Search for the cell housing the specified text and yield its (x, y) center coordinate. 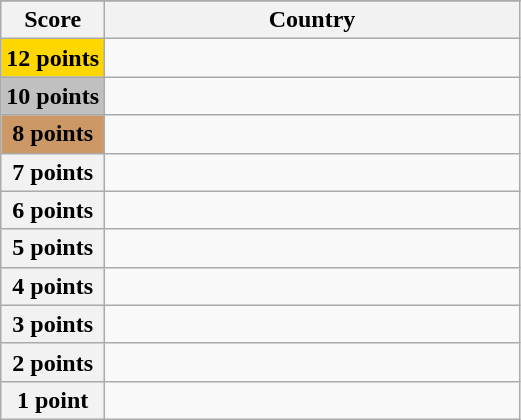
7 points (53, 172)
1 point (53, 400)
8 points (53, 134)
2 points (53, 362)
4 points (53, 286)
3 points (53, 324)
6 points (53, 210)
10 points (53, 96)
12 points (53, 58)
5 points (53, 248)
Score (53, 20)
Country (312, 20)
